Provide the (X, Y) coordinate of the cell's center where the given text is located.  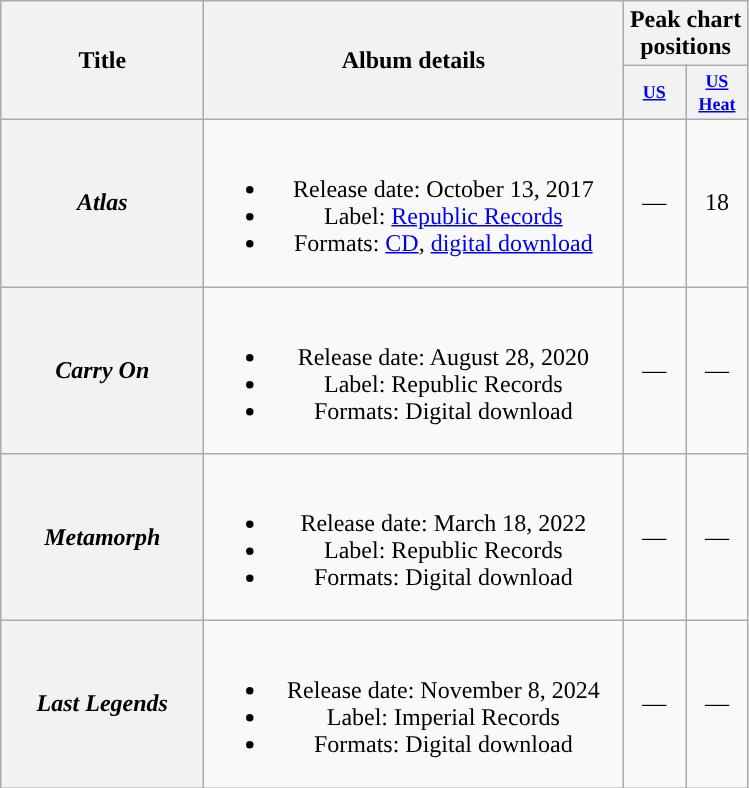
Release date: August 28, 2020Label: Republic RecordsFormats: Digital download (414, 370)
Release date: October 13, 2017Label: Republic RecordsFormats: CD, digital download (414, 202)
Release date: November 8, 2024Label: Imperial RecordsFormats: Digital download (414, 704)
Title (102, 60)
Peak chart positions (686, 34)
Release date: March 18, 2022Label: Republic RecordsFormats: Digital download (414, 538)
Atlas (102, 202)
US Heat (718, 93)
Carry On (102, 370)
US (654, 93)
Last Legends (102, 704)
18 (718, 202)
Album details (414, 60)
Metamorph (102, 538)
